Identify which cell holds the provided text, then report its (X, Y) central coordinate. 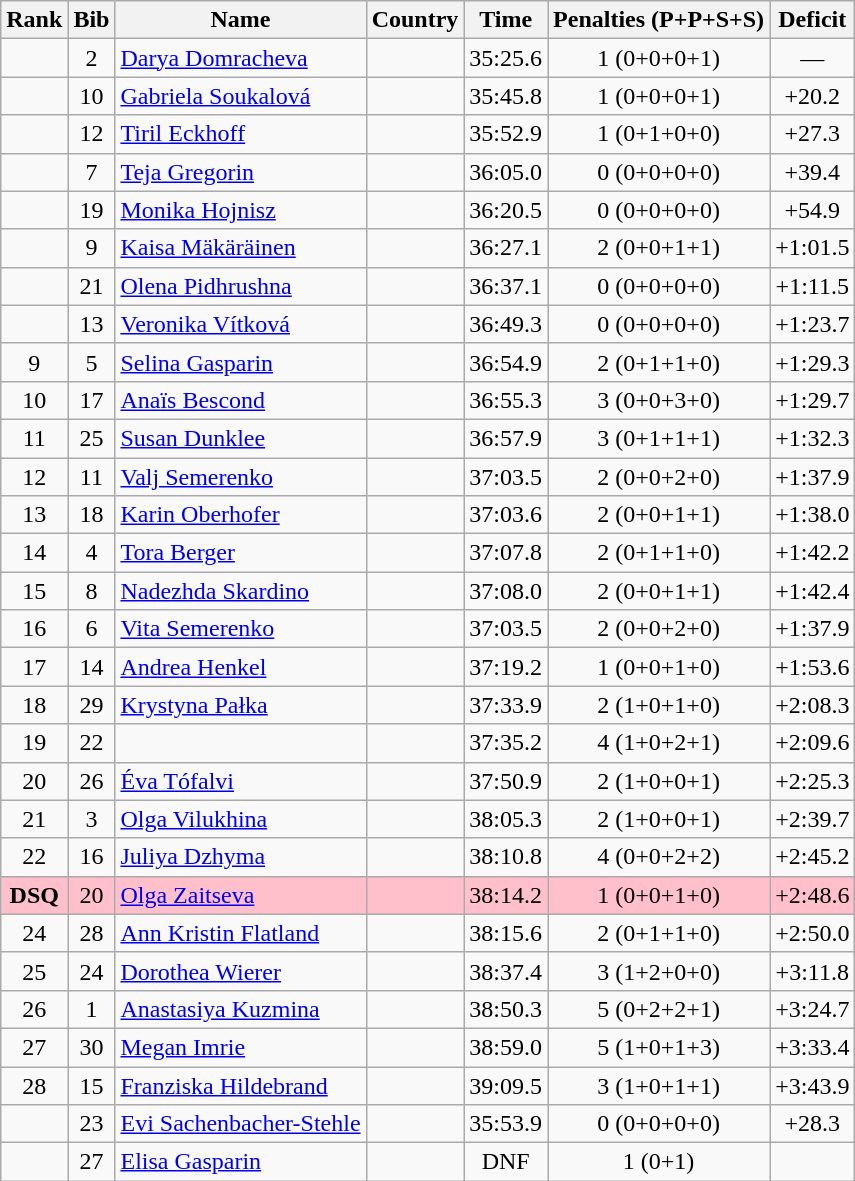
3 (0+1+1+1) (659, 438)
Tora Berger (240, 553)
+39.4 (812, 172)
Éva Tófalvi (240, 781)
DNF (506, 1162)
+2:50.0 (812, 933)
1 (0+1) (659, 1162)
Veronika Vítková (240, 324)
Juliya Dzhyma (240, 857)
Megan Imrie (240, 1047)
+2:45.2 (812, 857)
+1:38.0 (812, 515)
+1:32.3 (812, 438)
Vita Semerenko (240, 629)
— (812, 58)
Teja Gregorin (240, 172)
3 (0+0+3+0) (659, 400)
+2:09.6 (812, 743)
5 (92, 362)
37:19.2 (506, 667)
Krystyna Pałka (240, 705)
Susan Dunklee (240, 438)
Deficit (812, 20)
38:10.8 (506, 857)
36:55.3 (506, 400)
38:37.4 (506, 971)
35:53.9 (506, 1124)
+1:53.6 (812, 667)
Rank (34, 20)
+3:24.7 (812, 1009)
7 (92, 172)
36:05.0 (506, 172)
Gabriela Soukalová (240, 96)
+2:08.3 (812, 705)
36:27.1 (506, 248)
+1:11.5 (812, 286)
2 (1+0+1+0) (659, 705)
36:54.9 (506, 362)
Olga Zaitseva (240, 895)
30 (92, 1047)
+28.3 (812, 1124)
23 (92, 1124)
+2:39.7 (812, 819)
3 (1+2+0+0) (659, 971)
Time (506, 20)
37:33.9 (506, 705)
Valj Semerenko (240, 477)
+54.9 (812, 210)
39:09.5 (506, 1085)
Elisa Gasparin (240, 1162)
5 (0+2+2+1) (659, 1009)
+2:48.6 (812, 895)
37:03.6 (506, 515)
Tiril Eckhoff (240, 134)
Penalties (P+P+S+S) (659, 20)
35:25.6 (506, 58)
Franziska Hildebrand (240, 1085)
Ann Kristin Flatland (240, 933)
36:37.1 (506, 286)
3 (1+0+1+1) (659, 1085)
38:14.2 (506, 895)
Olena Pidhrushna (240, 286)
+1:29.3 (812, 362)
1 (92, 1009)
Monika Hojnisz (240, 210)
1 (0+1+0+0) (659, 134)
DSQ (34, 895)
29 (92, 705)
Bib (92, 20)
38:50.3 (506, 1009)
5 (1+0+1+3) (659, 1047)
+1:23.7 (812, 324)
Andrea Henkel (240, 667)
Country (415, 20)
+1:42.2 (812, 553)
Karin Oberhofer (240, 515)
4 (92, 553)
Anaïs Bescond (240, 400)
Dorothea Wierer (240, 971)
Name (240, 20)
+27.3 (812, 134)
37:35.2 (506, 743)
38:59.0 (506, 1047)
36:57.9 (506, 438)
4 (1+0+2+1) (659, 743)
Selina Gasparin (240, 362)
36:49.3 (506, 324)
+2:25.3 (812, 781)
3 (92, 819)
38:15.6 (506, 933)
Evi Sachenbacher-Stehle (240, 1124)
Nadezhda Skardino (240, 591)
2 (92, 58)
35:52.9 (506, 134)
Kaisa Mäkäräinen (240, 248)
+20.2 (812, 96)
38:05.3 (506, 819)
+3:43.9 (812, 1085)
37:50.9 (506, 781)
Darya Domracheva (240, 58)
6 (92, 629)
Anastasiya Kuzmina (240, 1009)
8 (92, 591)
35:45.8 (506, 96)
+3:11.8 (812, 971)
+1:01.5 (812, 248)
+1:29.7 (812, 400)
37:07.8 (506, 553)
36:20.5 (506, 210)
Olga Vilukhina (240, 819)
37:08.0 (506, 591)
+3:33.4 (812, 1047)
4 (0+0+2+2) (659, 857)
+1:42.4 (812, 591)
